Locate the cell with the specified text and output its [X, Y] center coordinate. 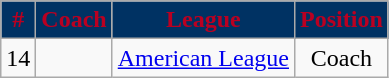
14 [18, 58]
League [203, 20]
Position [342, 20]
# [18, 20]
American League [203, 58]
